Extract the [x, y] coordinate from the center of the cell holding the provided text.  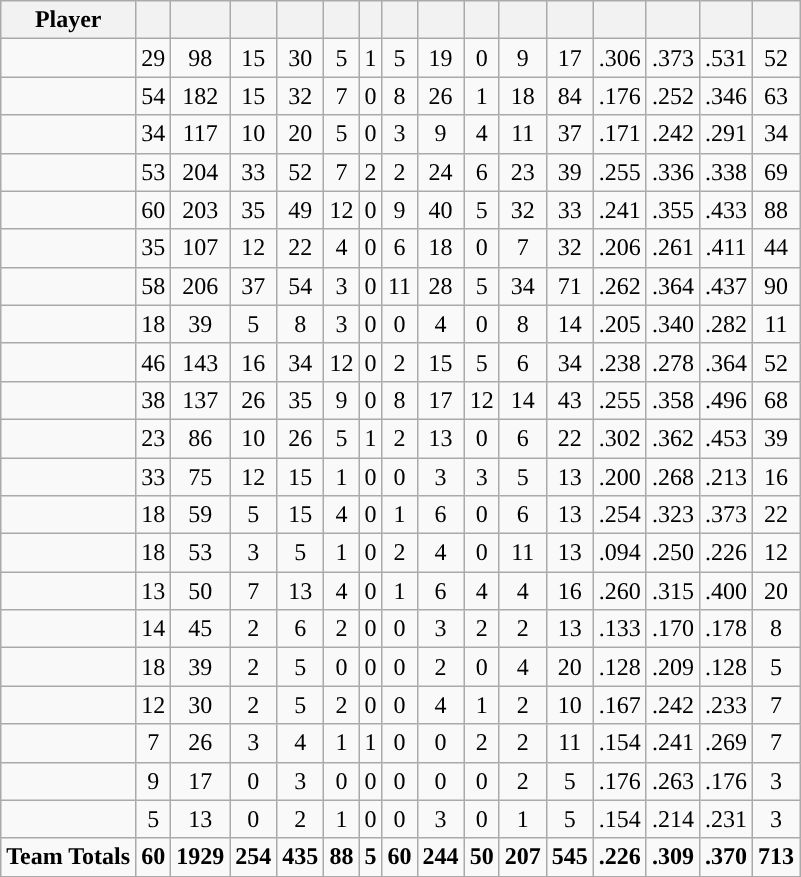
.231 [726, 819]
.233 [726, 705]
28 [440, 286]
.171 [620, 134]
84 [570, 96]
.200 [620, 477]
.167 [620, 705]
.282 [726, 324]
71 [570, 286]
.496 [726, 400]
206 [200, 286]
.206 [620, 248]
29 [154, 58]
19 [440, 58]
.338 [726, 172]
63 [776, 96]
.370 [726, 857]
.214 [672, 819]
207 [522, 857]
.340 [672, 324]
.291 [726, 134]
.209 [672, 667]
86 [200, 438]
.302 [620, 438]
.213 [726, 477]
.238 [620, 362]
58 [154, 286]
Team Totals [68, 857]
.411 [726, 248]
.250 [672, 553]
38 [154, 400]
.315 [672, 591]
.269 [726, 743]
.355 [672, 210]
203 [200, 210]
244 [440, 857]
545 [570, 857]
24 [440, 172]
44 [776, 248]
.437 [726, 286]
90 [776, 286]
.252 [672, 96]
.133 [620, 629]
.400 [726, 591]
75 [200, 477]
204 [200, 172]
98 [200, 58]
.254 [620, 515]
49 [300, 210]
.268 [672, 477]
.178 [726, 629]
107 [200, 248]
143 [200, 362]
.346 [726, 96]
.205 [620, 324]
59 [200, 515]
40 [440, 210]
713 [776, 857]
69 [776, 172]
1929 [200, 857]
435 [300, 857]
.262 [620, 286]
117 [200, 134]
.309 [672, 857]
.278 [672, 362]
.094 [620, 553]
43 [570, 400]
.170 [672, 629]
Player [68, 20]
137 [200, 400]
254 [254, 857]
.323 [672, 515]
.260 [620, 591]
45 [200, 629]
.263 [672, 781]
.531 [726, 58]
182 [200, 96]
.433 [726, 210]
.453 [726, 438]
.306 [620, 58]
.336 [672, 172]
.362 [672, 438]
.358 [672, 400]
.261 [672, 248]
68 [776, 400]
46 [154, 362]
